Detect which cell encompasses the target text, then output its (X, Y) center coordinate. 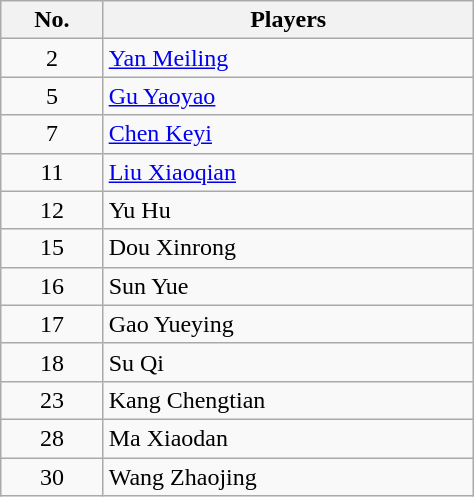
Sun Yue (288, 286)
Chen Keyi (288, 134)
Wang Zhaojing (288, 477)
No. (52, 20)
Liu Xiaoqian (288, 172)
Gao Yueying (288, 324)
23 (52, 400)
Kang Chengtian (288, 400)
16 (52, 286)
2 (52, 58)
7 (52, 134)
Ma Xiaodan (288, 438)
Yu Hu (288, 210)
5 (52, 96)
28 (52, 438)
12 (52, 210)
Dou Xinrong (288, 248)
11 (52, 172)
30 (52, 477)
Players (288, 20)
Su Qi (288, 362)
Yan Meiling (288, 58)
18 (52, 362)
17 (52, 324)
15 (52, 248)
Gu Yaoyao (288, 96)
